Find where the given text appears and provide that cell's center as (X, Y) coordinate. 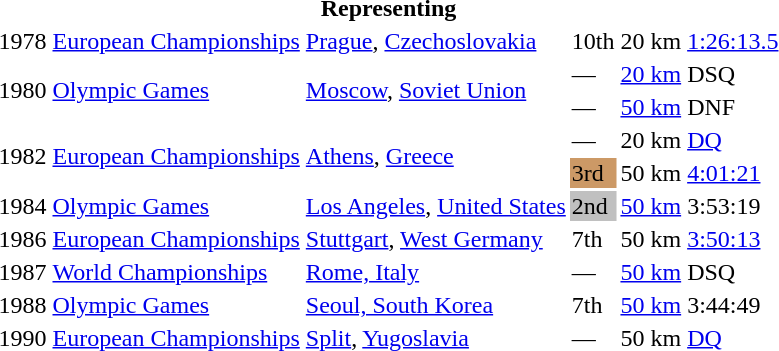
Prague, Czechoslovakia (436, 41)
10th (593, 41)
Stuttgart, West Germany (436, 239)
3rd (593, 173)
World Championships (176, 272)
Athens, Greece (436, 156)
Los Angeles, United States (436, 206)
Moscow, Soviet Union (436, 90)
2nd (593, 206)
Seoul, South Korea (436, 305)
Rome, Italy (436, 272)
